Return the [x, y] coordinate for the center point of the cell that contains the specified text.  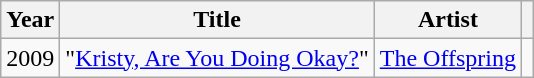
The Offspring [448, 58]
Year [30, 20]
Artist [448, 20]
2009 [30, 58]
"Kristy, Are You Doing Okay?" [217, 58]
Title [217, 20]
